Capture the cell that displays the provided text and extract its [X, Y] central coordinate. 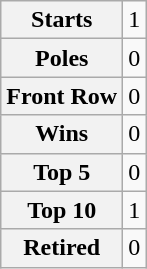
Top 10 [62, 210]
Top 5 [62, 172]
Starts [62, 20]
Poles [62, 58]
Wins [62, 134]
Retired [62, 248]
Front Row [62, 96]
